Output the (X, Y) coordinate of the center of the cell containing the given text.  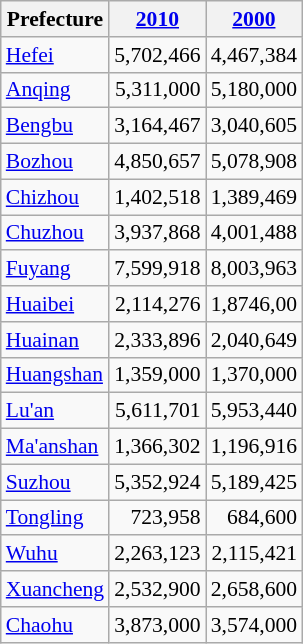
Hefei (55, 55)
3,040,605 (254, 126)
3,164,467 (157, 126)
5,953,440 (254, 411)
5,611,701 (157, 411)
3,937,868 (157, 233)
1,370,000 (254, 375)
2,658,600 (254, 589)
Huangshan (55, 375)
Wuhu (55, 554)
7,599,918 (157, 269)
Chaohu (55, 625)
1,196,916 (254, 447)
2010 (157, 19)
Bengbu (55, 126)
3,873,000 (157, 625)
5,180,000 (254, 90)
1,8746,00 (254, 304)
5,189,425 (254, 482)
2,115,421 (254, 554)
3,574,000 (254, 625)
Ma'anshan (55, 447)
Fuyang (55, 269)
Anqing (55, 90)
684,600 (254, 518)
Xuancheng (55, 589)
Chizhou (55, 197)
1,402,518 (157, 197)
Tongling (55, 518)
4,001,488 (254, 233)
Huainan (55, 340)
Prefecture (55, 19)
Suzhou (55, 482)
2,263,123 (157, 554)
1,389,469 (254, 197)
5,702,466 (157, 55)
8,003,963 (254, 269)
2,040,649 (254, 340)
2,333,896 (157, 340)
5,352,924 (157, 482)
4,850,657 (157, 162)
2000 (254, 19)
2,114,276 (157, 304)
Chuzhou (55, 233)
1,366,302 (157, 447)
Bozhou (55, 162)
Lu'an (55, 411)
Huaibei (55, 304)
2,532,900 (157, 589)
4,467,384 (254, 55)
5,078,908 (254, 162)
723,958 (157, 518)
1,359,000 (157, 375)
5,311,000 (157, 90)
